Capture the cell that displays the provided text and extract its (x, y) central coordinate. 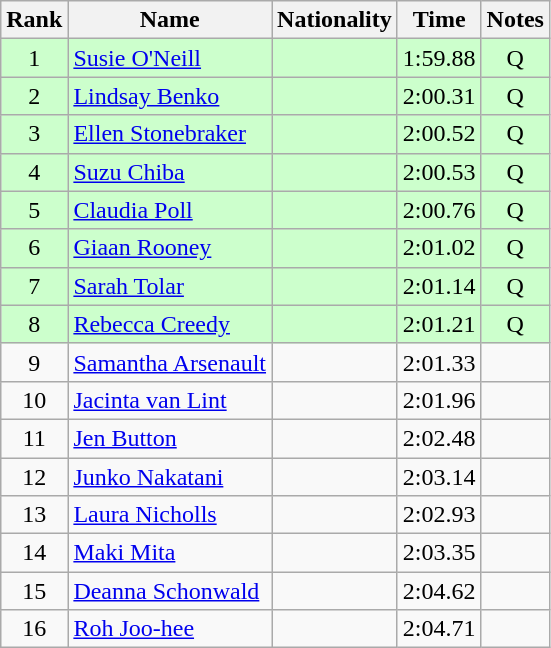
6 (34, 248)
Lindsay Benko (170, 96)
Laura Nicholls (170, 515)
2:02.93 (439, 515)
12 (34, 477)
2:01.21 (439, 324)
11 (34, 438)
2:01.02 (439, 248)
10 (34, 400)
Notes (515, 20)
7 (34, 286)
2:01.14 (439, 286)
Deanna Schonwald (170, 591)
15 (34, 591)
2:04.62 (439, 591)
Rank (34, 20)
Nationality (335, 20)
2:02.48 (439, 438)
2:00.31 (439, 96)
3 (34, 134)
1:59.88 (439, 58)
16 (34, 629)
2:03.35 (439, 553)
9 (34, 362)
2 (34, 96)
5 (34, 210)
2:03.14 (439, 477)
Jacinta van Lint (170, 400)
Time (439, 20)
2:00.53 (439, 172)
4 (34, 172)
2:04.71 (439, 629)
Name (170, 20)
Maki Mita (170, 553)
1 (34, 58)
2:00.76 (439, 210)
Ellen Stonebraker (170, 134)
Roh Joo-hee (170, 629)
2:01.33 (439, 362)
Giaan Rooney (170, 248)
Sarah Tolar (170, 286)
Suzu Chiba (170, 172)
2:00.52 (439, 134)
13 (34, 515)
Susie O'Neill (170, 58)
Junko Nakatani (170, 477)
2:01.96 (439, 400)
14 (34, 553)
Jen Button (170, 438)
Claudia Poll (170, 210)
8 (34, 324)
Rebecca Creedy (170, 324)
Samantha Arsenault (170, 362)
